Find where the given text appears and provide that cell's center as (x, y) coordinate. 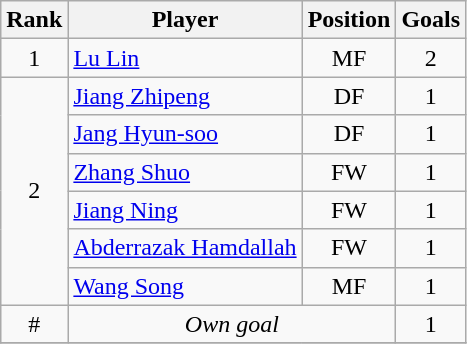
Zhang Shuo (185, 172)
Rank (34, 20)
Jang Hyun-soo (185, 134)
# (34, 324)
Jiang Zhipeng (185, 96)
Lu Lin (185, 58)
Goals (431, 20)
Abderrazak Hamdallah (185, 248)
Player (185, 20)
Position (349, 20)
Jiang Ning (185, 210)
Wang Song (185, 286)
Own goal (232, 324)
